Determine the (X, Y) coordinate at the center of the cell enclosing the given text.  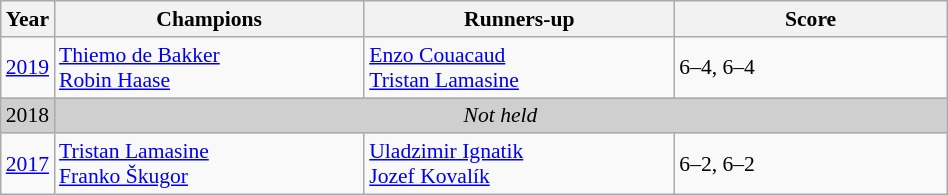
Runners-up (519, 19)
Uladzimir Ignatik Jozef Kovalík (519, 164)
Champions (209, 19)
Year (28, 19)
6–2, 6–2 (810, 164)
Enzo Couacaud Tristan Lamasine (519, 68)
2017 (28, 164)
2018 (28, 116)
Score (810, 19)
6–4, 6–4 (810, 68)
2019 (28, 68)
Tristan Lamasine Franko Škugor (209, 164)
Thiemo de Bakker Robin Haase (209, 68)
Not held (500, 116)
